Scan for the cell matching the given text and deliver its (x, y) coordinate at center. 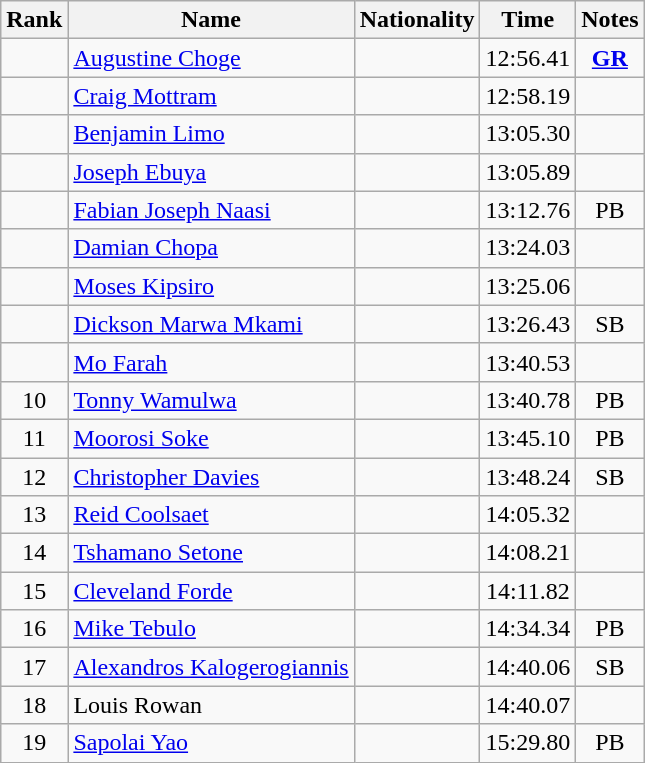
13:12.76 (528, 210)
13:45.10 (528, 438)
11 (34, 438)
14:11.82 (528, 591)
Nationality (417, 20)
15 (34, 591)
13:26.43 (528, 324)
Mo Farah (211, 362)
13 (34, 515)
13:40.78 (528, 400)
Louis Rowan (211, 705)
Reid Coolsaet (211, 515)
13:48.24 (528, 477)
Notes (610, 20)
Joseph Ebuya (211, 172)
Name (211, 20)
12:56.41 (528, 58)
Tshamano Setone (211, 553)
10 (34, 400)
17 (34, 667)
13:05.89 (528, 172)
14:40.07 (528, 705)
Time (528, 20)
15:29.80 (528, 743)
Craig Mottram (211, 96)
18 (34, 705)
14 (34, 553)
13:05.30 (528, 134)
Rank (34, 20)
Augustine Choge (211, 58)
14:05.32 (528, 515)
Christopher Davies (211, 477)
Benjamin Limo (211, 134)
19 (34, 743)
14:40.06 (528, 667)
16 (34, 629)
Cleveland Forde (211, 591)
12:58.19 (528, 96)
Fabian Joseph Naasi (211, 210)
Alexandros Kalogerogiannis (211, 667)
Tonny Wamulwa (211, 400)
Sapolai Yao (211, 743)
GR (610, 58)
Moses Kipsiro (211, 286)
13:40.53 (528, 362)
13:25.06 (528, 286)
14:34.34 (528, 629)
Moorosi Soke (211, 438)
Mike Tebulo (211, 629)
Dickson Marwa Mkami (211, 324)
Damian Chopa (211, 248)
13:24.03 (528, 248)
12 (34, 477)
14:08.21 (528, 553)
